From the cell containing the given text, extract its center point as (x, y) coordinate. 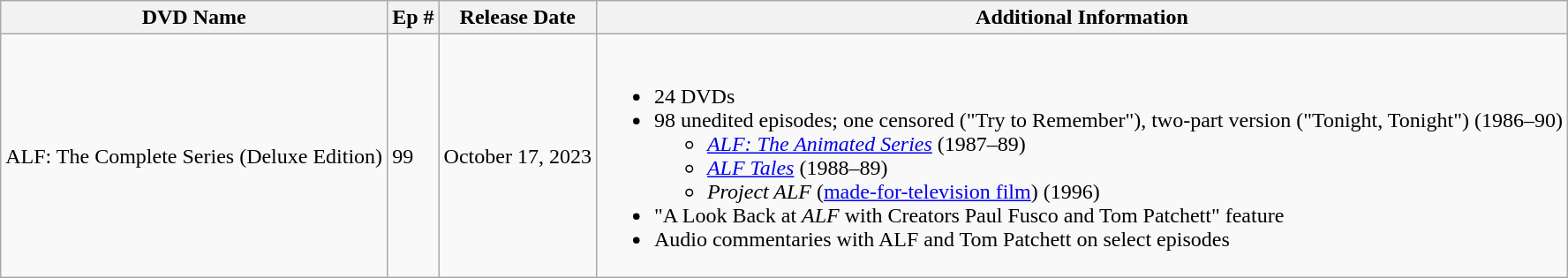
Ep # (413, 18)
DVD Name (194, 18)
ALF: The Complete Series (Deluxe Edition) (194, 155)
Additional Information (1082, 18)
Release Date (517, 18)
99 (413, 155)
October 17, 2023 (517, 155)
